Locate the cell with the specified text and output its (X, Y) center coordinate. 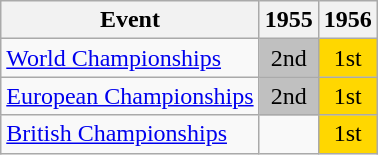
1956 (348, 20)
1955 (288, 20)
World Championships (130, 58)
European Championships (130, 96)
British Championships (130, 134)
Event (130, 20)
